Provide the (X, Y) coordinate of the cell's center where the given text is located.  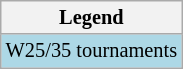
W25/35 tournaments (92, 51)
Legend (92, 17)
